Scan for the cell matching the given text and deliver its (x, y) coordinate at center. 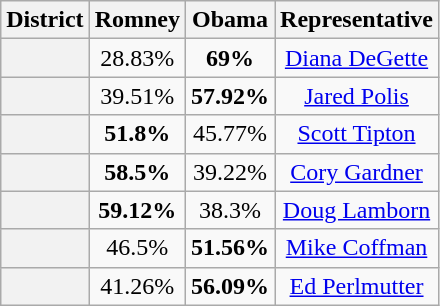
51.8% (137, 134)
39.22% (230, 172)
Scott Tipton (357, 134)
39.51% (137, 96)
57.92% (230, 96)
28.83% (137, 58)
51.56% (230, 248)
59.12% (137, 210)
41.26% (137, 286)
Jared Polis (357, 96)
Mike Coffman (357, 248)
58.5% (137, 172)
Doug Lamborn (357, 210)
Cory Gardner (357, 172)
Romney (137, 20)
45.77% (230, 134)
District (45, 20)
Representative (357, 20)
46.5% (137, 248)
69% (230, 58)
Obama (230, 20)
56.09% (230, 286)
Diana DeGette (357, 58)
Ed Perlmutter (357, 286)
38.3% (230, 210)
